Extract the (X, Y) coordinate from the center of the cell holding the provided text.  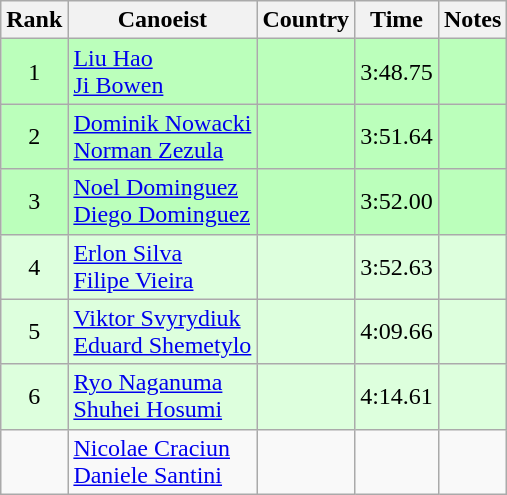
Noel DominguezDiego Dominguez (162, 202)
Viktor SvyrydiukEduard Shemetylo (162, 332)
3:52.63 (397, 266)
2 (34, 136)
Rank (34, 20)
4:14.61 (397, 396)
Canoeist (162, 20)
Dominik NowackiNorman Zezula (162, 136)
Erlon SilvaFilipe Vieira (162, 266)
3 (34, 202)
4 (34, 266)
3:48.75 (397, 72)
Liu HaoJi Bowen (162, 72)
6 (34, 396)
1 (34, 72)
Ryo NaganumaShuhei Hosumi (162, 396)
3:51.64 (397, 136)
Notes (472, 20)
3:52.00 (397, 202)
4:09.66 (397, 332)
Time (397, 20)
5 (34, 332)
Nicolae CraciunDaniele Santini (162, 462)
Country (306, 20)
